Provide the (x, y) coordinate of the cell's center where the given text is located.  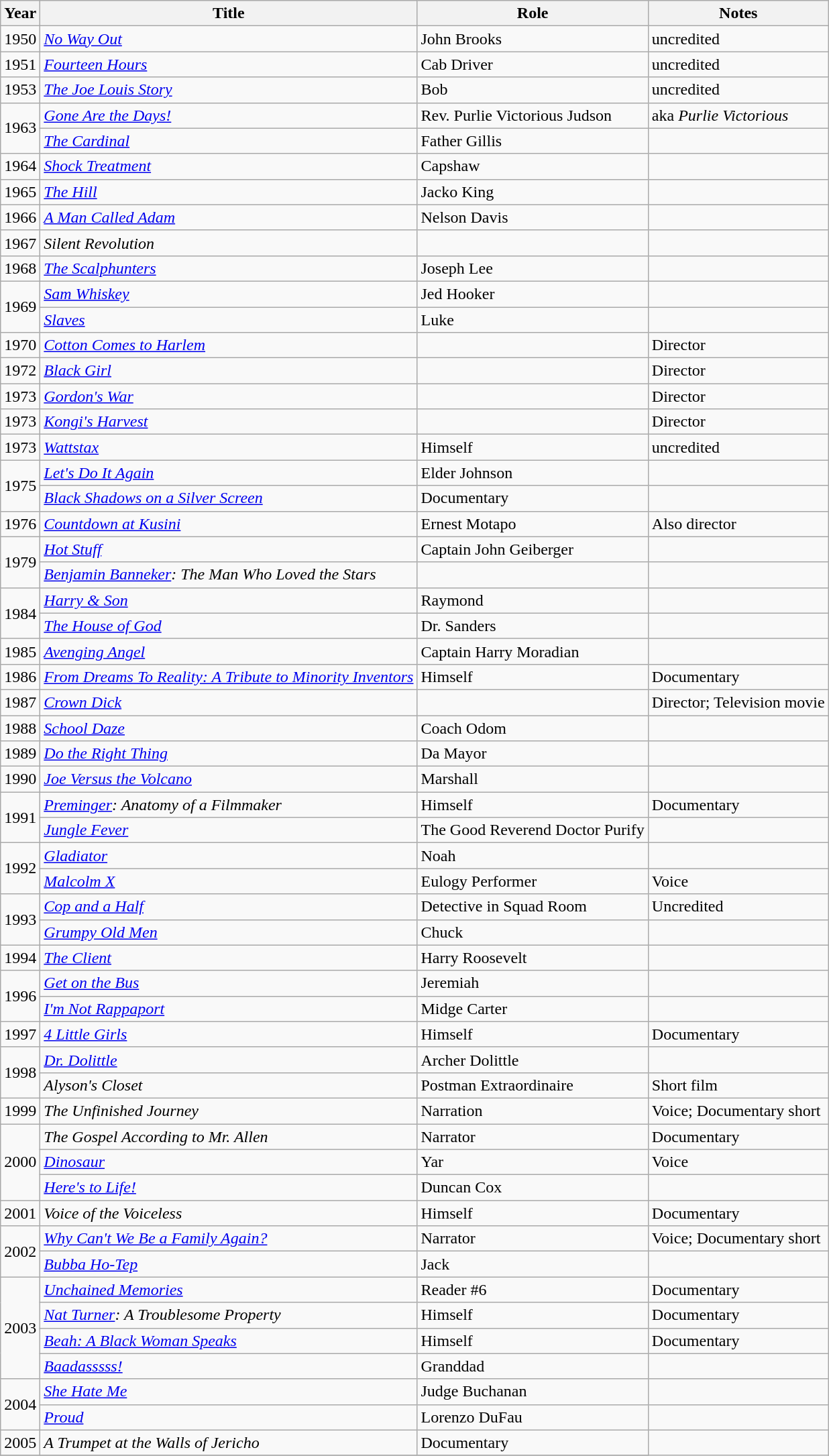
4 Little Girls (229, 1034)
Avenging Angel (229, 651)
Dinosaur (229, 1162)
The House of God (229, 626)
Bubba Ho-Tep (229, 1264)
Da Mayor (533, 754)
1965 (20, 192)
1984 (20, 613)
1987 (20, 702)
Fourteen Hours (229, 64)
1972 (20, 371)
1986 (20, 677)
Yar (533, 1162)
1997 (20, 1034)
Title (229, 13)
Director; Television movie (738, 702)
The Joe Louis Story (229, 90)
1968 (20, 268)
1988 (20, 728)
Silent Revolution (229, 243)
1989 (20, 754)
1966 (20, 217)
1964 (20, 166)
Nat Turner: A Troublesome Property (229, 1315)
1976 (20, 524)
Dr. Sanders (533, 626)
Slaves (229, 320)
Cop and a Half (229, 907)
Jeremiah (533, 983)
aka Purlie Victorious (738, 115)
1994 (20, 958)
Harry Roosevelt (533, 958)
1999 (20, 1111)
Jungle Fever (229, 830)
Bob (533, 90)
Cotton Comes to Harlem (229, 345)
Postman Extraordinaire (533, 1085)
A Man Called Adam (229, 217)
Joseph Lee (533, 268)
Jed Hooker (533, 294)
Benjamin Banneker: The Man Who Loved the Stars (229, 575)
Year (20, 13)
2003 (20, 1328)
Grumpy Old Men (229, 932)
1993 (20, 919)
Reader #6 (533, 1290)
1991 (20, 818)
1996 (20, 996)
The Scalphunters (229, 268)
Detective in Squad Room (533, 907)
Do the Right Thing (229, 754)
Nelson Davis (533, 217)
Harry & Son (229, 600)
Preminger: Anatomy of a Filmmaker (229, 805)
1985 (20, 651)
Short film (738, 1085)
Beah: A Black Woman Speaks (229, 1341)
Chuck (533, 932)
The Cardinal (229, 141)
The Good Reverend Doctor Purify (533, 830)
Role (533, 13)
Baadasssss! (229, 1366)
She Hate Me (229, 1392)
Father Gillis (533, 141)
Luke (533, 320)
Ernest Motapo (533, 524)
Coach Odom (533, 728)
Captain Harry Moradian (533, 651)
1953 (20, 90)
Hot Stuff (229, 549)
Here's to Life! (229, 1188)
The Hill (229, 192)
2005 (20, 1443)
Alyson's Closet (229, 1085)
Raymond (533, 600)
Wattstax (229, 447)
Why Can't We Be a Family Again? (229, 1239)
1963 (20, 128)
Eulogy Performer (533, 881)
Granddad (533, 1366)
John Brooks (533, 39)
Voice of the Voiceless (229, 1213)
1979 (20, 562)
The Gospel According to Mr. Allen (229, 1137)
Duncan Cox (533, 1188)
1992 (20, 869)
Judge Buchanan (533, 1392)
Black Shadows on a Silver Screen (229, 498)
1998 (20, 1072)
Archer Dolittle (533, 1060)
1969 (20, 306)
School Daze (229, 728)
1951 (20, 64)
Countdown at Kusini (229, 524)
Narration (533, 1111)
Midge Carter (533, 1009)
2000 (20, 1162)
Dr. Dolittle (229, 1060)
Get on the Bus (229, 983)
1950 (20, 39)
Black Girl (229, 371)
Marshall (533, 779)
Let's Do It Again (229, 473)
Also director (738, 524)
Proud (229, 1417)
2004 (20, 1404)
1967 (20, 243)
The Client (229, 958)
Gladiator (229, 856)
Gordon's War (229, 396)
The Unfinished Journey (229, 1111)
1990 (20, 779)
2002 (20, 1251)
Jacko King (533, 192)
Rev. Purlie Victorious Judson (533, 115)
Capshaw (533, 166)
1975 (20, 486)
Noah (533, 856)
Shock Treatment (229, 166)
I'm Not Rappaport (229, 1009)
Uncredited (738, 907)
From Dreams To Reality: A Tribute to Minority Inventors (229, 677)
Crown Dick (229, 702)
Unchained Memories (229, 1290)
Jack (533, 1264)
No Way Out (229, 39)
Malcolm X (229, 881)
Cab Driver (533, 64)
Sam Whiskey (229, 294)
Gone Are the Days! (229, 115)
1970 (20, 345)
Notes (738, 13)
2001 (20, 1213)
Joe Versus the Volcano (229, 779)
A Trumpet at the Walls of Jericho (229, 1443)
Kongi's Harvest (229, 422)
Lorenzo DuFau (533, 1417)
Captain John Geiberger (533, 549)
Elder Johnson (533, 473)
